Pinpoint the cell where the given text exists, returning its (X, Y) midpoint coordinate. 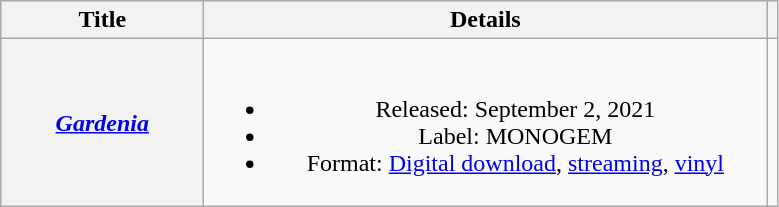
Title (102, 20)
Released: September 2, 2021Label: MONOGEMFormat: Digital download, streaming, vinyl (486, 122)
Details (486, 20)
Gardenia (102, 122)
